Detect which cell encompasses the target text, then output its (X, Y) center coordinate. 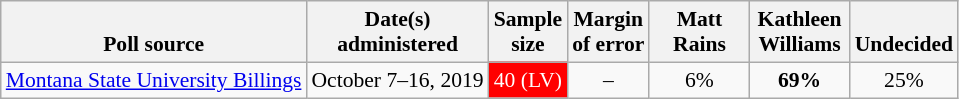
MattRains (699, 32)
Poll source (154, 32)
October 7–16, 2019 (397, 80)
6% (699, 80)
Date(s)administered (397, 32)
KathleenWilliams (800, 32)
Montana State University Billings (154, 80)
69% (800, 80)
Undecided (904, 32)
Marginof error (608, 32)
25% (904, 80)
– (608, 80)
40 (LV) (528, 80)
Samplesize (528, 32)
